Locate the cell with the specified text and output its (x, y) center coordinate. 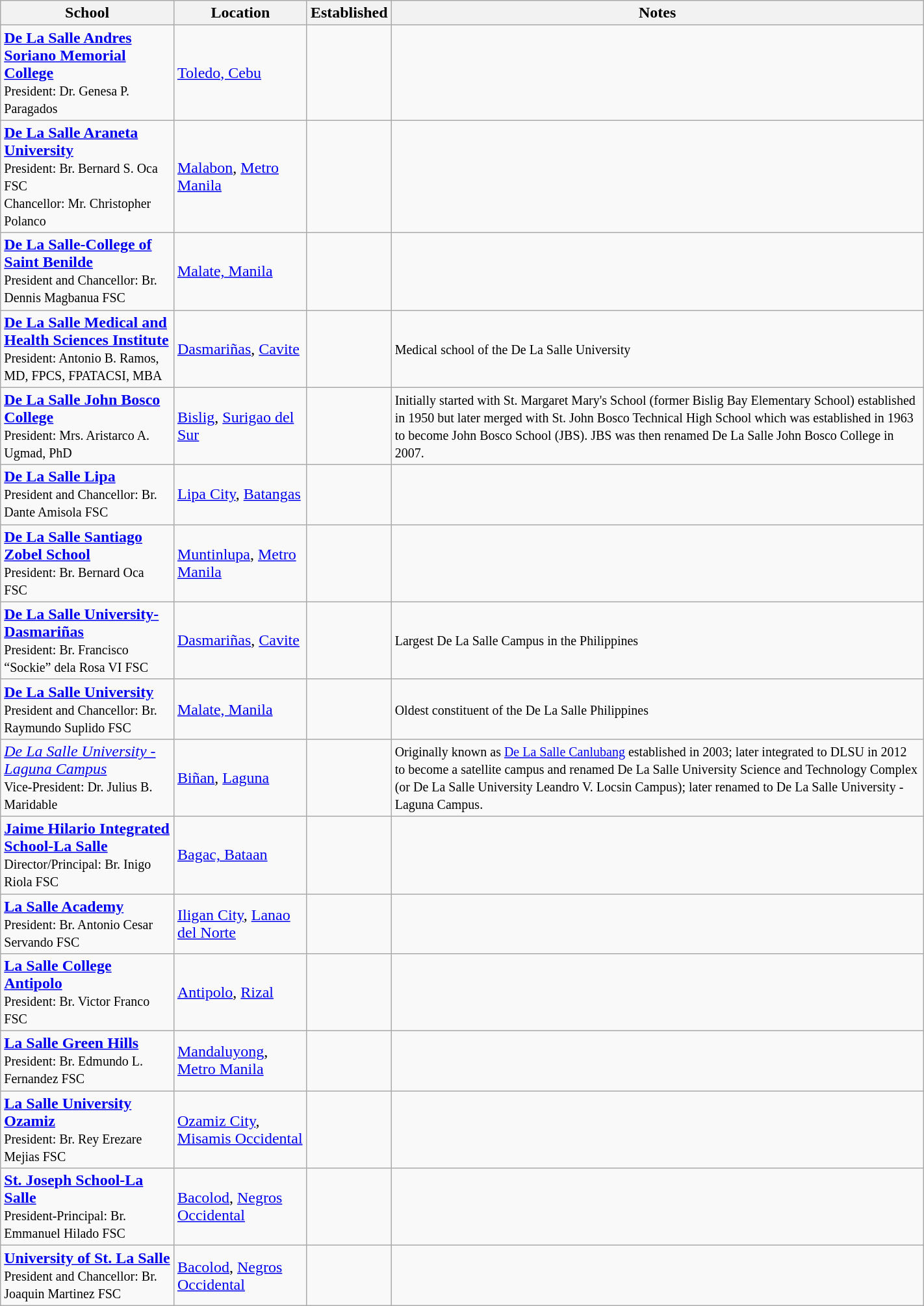
Mandaluyong, Metro Manila (240, 1061)
De La Salle LipaPresident and Chancellor: Br. Dante Amisola FSC (87, 494)
Bislig, Surigao del Sur (240, 426)
Malabon, Metro Manila (240, 177)
Medical school of the De La Salle University (658, 348)
Location (240, 13)
Antipolo, Rizal (240, 993)
De La Salle University - Laguna CampusVice-President: Dr. Julius B. Maridable (87, 777)
La Salle AcademyPresident: Br. Antonio Cesar Servando FSC (87, 924)
Jaime Hilario Integrated School-La Salle Director/Principal: Br. Inigo Riola FSC (87, 855)
De La Salle Santiago Zobel SchoolPresident: Br. Bernard Oca FSC (87, 563)
Lipa City, Batangas (240, 494)
De La Salle University-DasmariñasPresident: Br. Francisco “Sockie” dela Rosa VI FSC (87, 641)
Toledo, Cebu (240, 73)
School (87, 13)
De La Salle John Bosco CollegePresident: Mrs. Aristarco A. Ugmad, PhD (87, 426)
Bagac, Bataan (240, 855)
La Salle University OzamizPresident: Br. Rey Erezare Mejias FSC (87, 1129)
Oldest constituent of the De La Salle Philippines (658, 709)
La Salle College AntipoloPresident: Br. Victor Franco FSC (87, 993)
De La Salle Medical and Health Sciences InstitutePresident: Antonio B. Ramos, MD, FPCS, FPATACSI, MBA (87, 348)
Established (349, 13)
De La Salle Araneta UniversityPresident: Br. Bernard S. Oca FSC Chancellor: Mr. Christopher Polanco (87, 177)
De La Salle-College of Saint BenildePresident and Chancellor: Br. Dennis Magbanua FSC (87, 272)
De La Salle UniversityPresident and Chancellor: Br. Raymundo Suplido FSC (87, 709)
Iligan City, Lanao del Norte (240, 924)
St. Joseph School-La SallePresident-Principal: Br. Emmanuel Hilado FSC (87, 1207)
Muntinlupa, Metro Manila (240, 563)
De La Salle Andres Soriano Memorial CollegePresident: Dr. Genesa P. Paragados (87, 73)
Ozamiz City, Misamis Occidental (240, 1129)
La Salle Green HillsPresident: Br. Edmundo L. Fernandez FSC (87, 1061)
University of St. La SallePresident and Chancellor: Br. Joaquin Martinez FSC (87, 1275)
Notes (658, 13)
Biñan, Laguna (240, 777)
Largest De La Salle Campus in the Philippines (658, 641)
